Pinpoint the cell where the given text exists, returning its [x, y] midpoint coordinate. 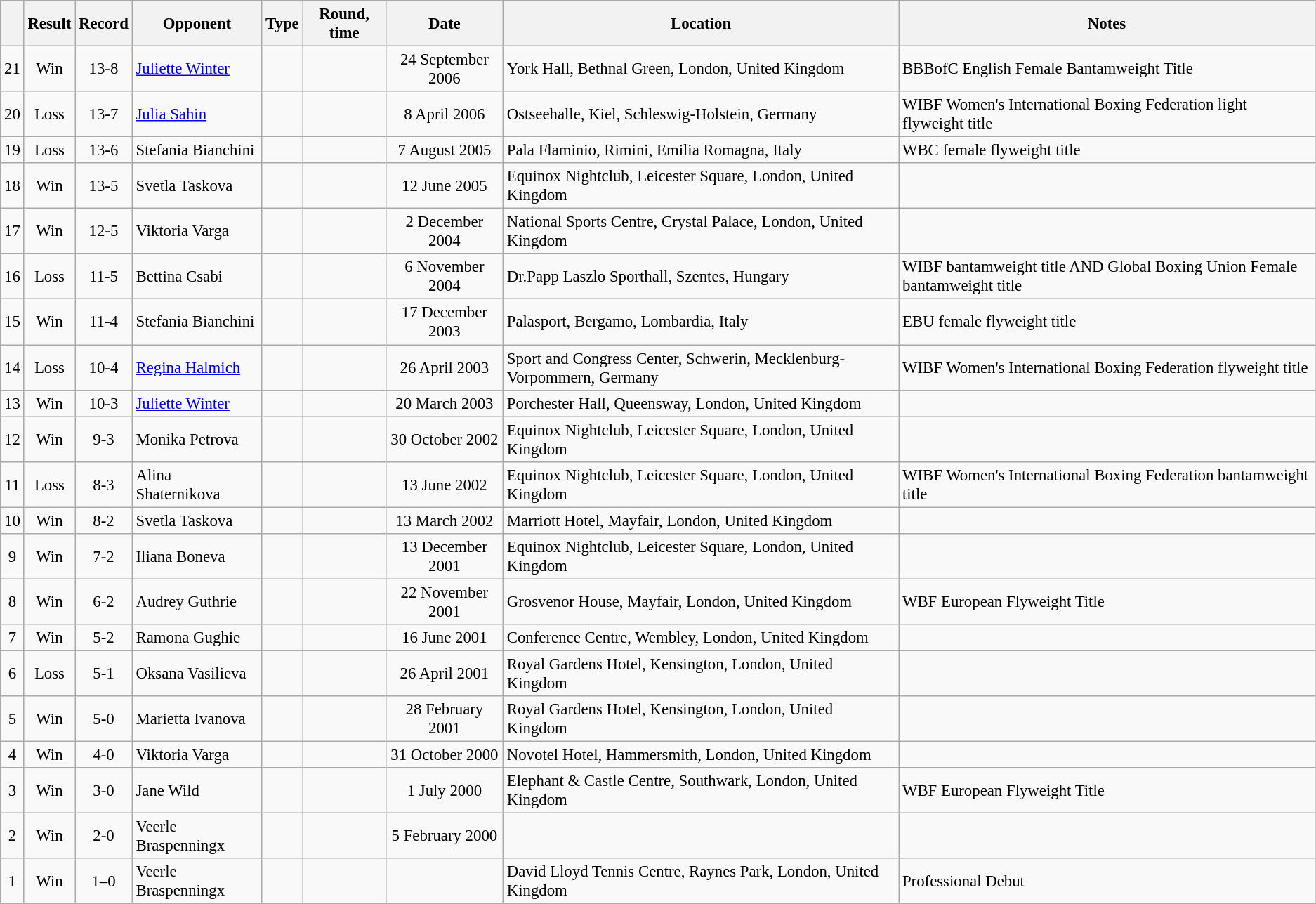
13-6 [104, 150]
BBBofC English Female Bantamweight Title [1107, 69]
WBC female flyweight title [1107, 150]
Marriott Hotel, Mayfair, London, United Kingdom [701, 520]
26 April 2003 [444, 368]
Porchester Hall, Queensway, London, United Kingdom [701, 403]
5-0 [104, 719]
31 October 2000 [444, 755]
Monika Petrova [197, 440]
1 July 2000 [444, 791]
1–0 [104, 881]
Iliana Boneva [197, 556]
David Lloyd Tennis Centre, Raynes Park, London, United Kingdom [701, 881]
12 [13, 440]
Alina Shaternikova [197, 485]
11 [13, 485]
Dr.Papp Laszlo Sporthall, Szentes, Hungary [701, 277]
Notes [1107, 24]
WIBF Women's International Boxing Federation bantamweight title [1107, 485]
5 February 2000 [444, 836]
13 March 2002 [444, 520]
4-0 [104, 755]
Audrey Guthrie [197, 601]
20 March 2003 [444, 403]
22 November 2001 [444, 601]
Grosvenor House, Mayfair, London, United Kingdom [701, 601]
5-2 [104, 638]
Regina Halmich [197, 368]
Pala Flaminio, Rimini, Emilia Romagna, Italy [701, 150]
13 June 2002 [444, 485]
8-3 [104, 485]
16 June 2001 [444, 638]
1 [13, 881]
13-7 [104, 114]
Result [49, 24]
13 December 2001 [444, 556]
2 [13, 836]
Oksana Vasilieva [197, 673]
Opponent [197, 24]
5 [13, 719]
Location [701, 24]
National Sports Centre, Crystal Palace, London, United Kingdom [701, 232]
4 [13, 755]
26 April 2001 [444, 673]
9 [13, 556]
7 [13, 638]
20 [13, 114]
Conference Centre, Wembley, London, United Kingdom [701, 638]
6 November 2004 [444, 277]
12 June 2005 [444, 185]
6 [13, 673]
24 September 2006 [444, 69]
8 [13, 601]
3-0 [104, 791]
Bettina Csabi [197, 277]
Record [104, 24]
2 December 2004 [444, 232]
12-5 [104, 232]
WIBF Women's International Boxing Federation flyweight title [1107, 368]
11-4 [104, 322]
17 [13, 232]
Novotel Hotel, Hammersmith, London, United Kingdom [701, 755]
10-3 [104, 403]
16 [13, 277]
Ramona Gughie [197, 638]
11-5 [104, 277]
9-3 [104, 440]
14 [13, 368]
17 December 2003 [444, 322]
7 August 2005 [444, 150]
York Hall, Bethnal Green, London, United Kingdom [701, 69]
19 [13, 150]
Julia Sahin [197, 114]
EBU female flyweight title [1107, 322]
Type [282, 24]
10-4 [104, 368]
WIBF Women's International Boxing Federation light flyweight title [1107, 114]
Round, time [344, 24]
5-1 [104, 673]
13-8 [104, 69]
Palasport, Bergamo, Lombardia, Italy [701, 322]
8 April 2006 [444, 114]
Professional Debut [1107, 881]
Date [444, 24]
Ostseehalle, Kiel, Schleswig-Holstein, Germany [701, 114]
Elephant & Castle Centre, Southwark, London, United Kingdom [701, 791]
3 [13, 791]
30 October 2002 [444, 440]
WIBF bantamweight title AND Global Boxing Union Female bantamweight title [1107, 277]
18 [13, 185]
Sport and Congress Center, Schwerin, Mecklenburg-Vorpommern, Germany [701, 368]
Jane Wild [197, 791]
28 February 2001 [444, 719]
21 [13, 69]
10 [13, 520]
Marietta Ivanova [197, 719]
7-2 [104, 556]
8-2 [104, 520]
15 [13, 322]
6-2 [104, 601]
13 [13, 403]
13-5 [104, 185]
2-0 [104, 836]
